Capture the cell that displays the provided text and extract its (X, Y) central coordinate. 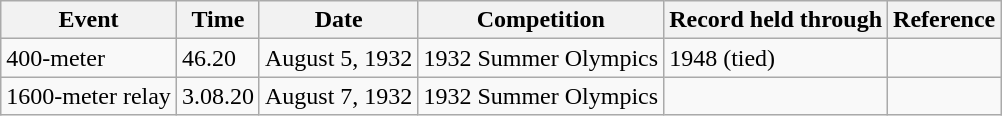
August 5, 1932 (338, 58)
Date (338, 20)
Reference (944, 20)
46.20 (218, 58)
3.08.20 (218, 96)
1948 (tied) (776, 58)
Record held through (776, 20)
Time (218, 20)
August 7, 1932 (338, 96)
Event (89, 20)
1600-meter relay (89, 96)
Competition (541, 20)
400-meter (89, 58)
